From the cell containing the given text, extract its center point as [X, Y] coordinate. 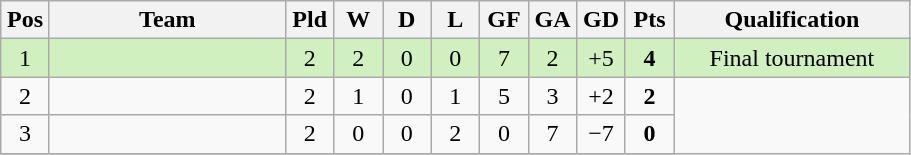
Pts [650, 20]
GA [552, 20]
Team [167, 20]
5 [504, 96]
Final tournament [792, 58]
+5 [602, 58]
W [358, 20]
Pld [310, 20]
Qualification [792, 20]
Pos [26, 20]
L [456, 20]
+2 [602, 96]
GF [504, 20]
−7 [602, 134]
4 [650, 58]
GD [602, 20]
D [406, 20]
